From the cell containing the given text, extract its center point as [x, y] coordinate. 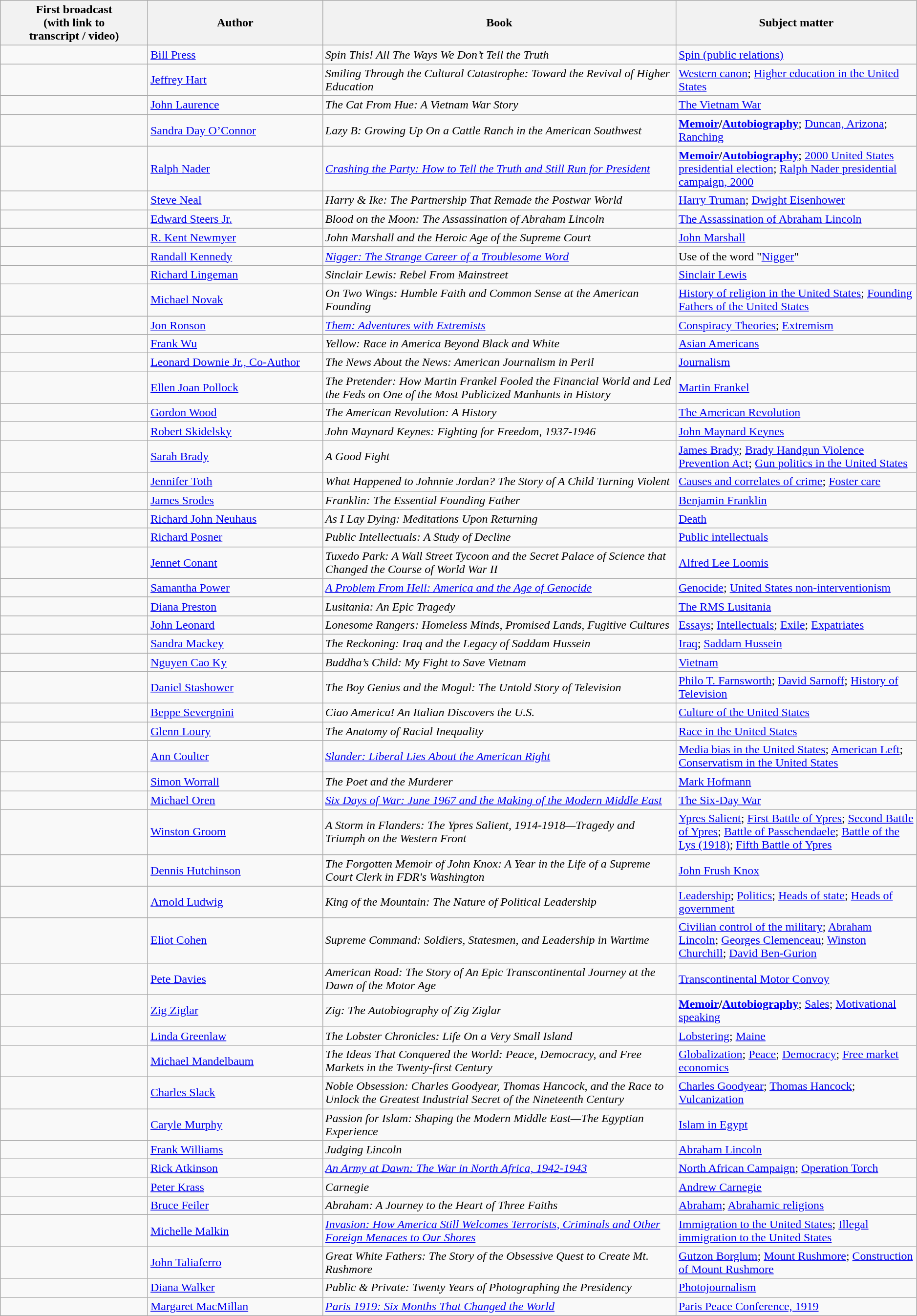
Spin This! All The Ways We Don’t Tell the Truth [499, 55]
Paris 1919: Six Months That Changed the World [499, 1306]
John Maynard Keynes: Fighting for Freedom, 1937-1946 [499, 431]
The News About the News: American Journalism in Peril [499, 362]
Carnegie [499, 1187]
Islam in Egypt [796, 1125]
Causes and correlates of crime; Foster care [796, 482]
Blood on the Moon: The Assassination of Abraham Lincoln [499, 219]
Harry Truman; Dwight Eisenhower [796, 200]
Sandra Mackey [235, 643]
The Lobster Chronicles: Life On a Very Small Island [499, 1036]
Asian Americans [796, 344]
Beppe Severgnini [235, 713]
Abraham: A Journey to the Heart of Three Faiths [499, 1206]
Daniel Stashower [235, 688]
As I Lay Dying: Meditations Upon Returning [499, 519]
Paris Peace Conference, 1919 [796, 1306]
Gutzon Borglum; Mount Rushmore; Construction of Mount Rushmore [796, 1262]
John Laurence [235, 105]
Six Days of War: June 1967 and the Making of the Modern Middle East [499, 800]
Michael Oren [235, 800]
John Taliaferro [235, 1262]
Ralph Nader [235, 169]
Book [499, 23]
Franklin: The Essential Founding Father [499, 500]
Frank Williams [235, 1150]
Supreme Command: Soldiers, Statesmen, and Leadership in Wartime [499, 940]
The American Revolution [796, 413]
Nigger: The Strange Career of a Troublesome Word [499, 256]
Spin (public relations) [796, 55]
Richard Posner [235, 537]
Journalism [796, 362]
R. Kent Newmyer [235, 237]
Dennis Hutchinson [235, 870]
James Srodes [235, 500]
Michael Mandelbaum [235, 1061]
Richard John Neuhaus [235, 519]
A Storm in Flanders: The Ypres Salient, 1914-1918—Tragedy and Triumph on the Western Front [499, 832]
Subject matter [796, 23]
The Cat From Hue: A Vietnam War Story [499, 105]
Death [796, 519]
Bill Press [235, 55]
Genocide; United States non-interventionism [796, 588]
The Pretender: How Martin Frankel Fooled the Financial World and Led the Feds on One of the Most Publicized Manhunts in History [499, 388]
The Ideas That Conquered the World: Peace, Democracy, and Free Markets in the Twenty-first Century [499, 1061]
Pete Davies [235, 979]
Leadership; Politics; Heads of state; Heads of government [796, 902]
The Anatomy of Racial Inequality [499, 731]
Jennifer Toth [235, 482]
The Assassination of Abraham Lincoln [796, 219]
Globalization; Peace; Democracy; Free market economics [796, 1061]
Yellow: Race in America Beyond Black and White [499, 344]
Transcontinental Motor Convoy [796, 979]
Robert Skidelsky [235, 431]
Great White Fathers: The Story of the Obsessive Quest to Create Mt. Rushmore [499, 1262]
Lobstering; Maine [796, 1036]
Abraham Lincoln [796, 1150]
Rick Atkinson [235, 1168]
Steve Neal [235, 200]
Harry & Ike: The Partnership That Remade the Postwar World [499, 200]
Public & Private: Twenty Years of Photographing the Presidency [499, 1288]
John Marshall and the Heroic Age of the Supreme Court [499, 237]
Andrew Carnegie [796, 1187]
Sinclair Lewis [796, 275]
Noble Obsession: Charles Goodyear, Thomas Hancock, and the Race to Unlock the Greatest Industrial Secret of the Nineteenth Century [499, 1092]
Mark Hofmann [796, 782]
Public Intellectuals: A Study of Decline [499, 537]
Sarah Brady [235, 456]
Memoir/Autobiography; Sales; Motivational speaking [796, 1010]
The Vietnam War [796, 105]
Essays; Intellectuals; Exile; Expatriates [796, 625]
Media bias in the United States; American Left; Conservatism in the United States [796, 756]
Arnold Ludwig [235, 902]
The American Revolution: A History [499, 413]
Crashing the Party: How to Tell the Truth and Still Run for President [499, 169]
Zig Ziglar [235, 1010]
History of religion in the United States; Founding Fathers of the United States [796, 300]
Western canon; Higher education in the United States [796, 80]
Vietnam [796, 662]
Diana Walker [235, 1288]
Bruce Feiler [235, 1206]
Samantha Power [235, 588]
Jon Ronson [235, 325]
Tuxedo Park: A Wall Street Tycoon and the Secret Palace of Science that Changed the Course of World War II [499, 563]
Benjamin Franklin [796, 500]
John Marshall [796, 237]
Nguyen Cao Ky [235, 662]
Martin Frankel [796, 388]
Sandra Day O’Connor [235, 130]
The Forgotten Memoir of John Knox: A Year in the Life of a Supreme Court Clerk in FDR's Washington [499, 870]
Judging Lincoln [499, 1150]
Michael Novak [235, 300]
Diana Preston [235, 606]
Linda Greenlaw [235, 1036]
Randall Kennedy [235, 256]
Lazy B: Growing Up On a Cattle Ranch in the American Southwest [499, 130]
Ellen Joan Pollock [235, 388]
Ann Coulter [235, 756]
Conspiracy Theories; Extremism [796, 325]
Margaret MacMillan [235, 1306]
The Poet and the Murderer [499, 782]
Author [235, 23]
Culture of the United States [796, 713]
Smiling Through the Cultural Catastrophe: Toward the Revival of Higher Education [499, 80]
Charles Goodyear; Thomas Hancock; Vulcanization [796, 1092]
Invasion: How America Still Welcomes Terrorists, Criminals and Other Foreign Menaces to Our Shores [499, 1231]
King of the Mountain: The Nature of Political Leadership [499, 902]
Use of the word "Nigger" [796, 256]
Passion for Islam: Shaping the Modern Middle East—The Egyptian Experience [499, 1125]
An Army at Dawn: The War in North Africa, 1942-1943 [499, 1168]
Abraham; Abrahamic religions [796, 1206]
Sinclair Lewis: Rebel From Mainstreet [499, 275]
What Happened to Johnnie Jordan? The Story of A Child Turning Violent [499, 482]
Gordon Wood [235, 413]
Michelle Malkin [235, 1231]
The Six-Day War [796, 800]
Immigration to the United States; Illegal immigration to the United States [796, 1231]
Zig: The Autobiography of Zig Ziglar [499, 1010]
Them: Adventures with Extremists [499, 325]
Ciao America! An Italian Discovers the U.S. [499, 713]
Public intellectuals [796, 537]
Lonesome Rangers: Homeless Minds, Promised Lands, Fugitive Cultures [499, 625]
John Frush Knox [796, 870]
Frank Wu [235, 344]
Jeffrey Hart [235, 80]
American Road: The Story of An Epic Transcontinental Journey at the Dawn of the Motor Age [499, 979]
John Leonard [235, 625]
Alfred Lee Loomis [796, 563]
Philo T. Farnsworth; David Sarnoff; History of Television [796, 688]
Slander: Liberal Lies About the American Right [499, 756]
Eliot Cohen [235, 940]
Peter Krass [235, 1187]
Buddha’s Child: My Fight to Save Vietnam [499, 662]
Photojournalism [796, 1288]
Caryle Murphy [235, 1125]
Glenn Loury [235, 731]
Jennet Conant [235, 563]
Civilian control of the military; Abraham Lincoln; Georges Clemenceau; Winston Churchill; David Ben-Gurion [796, 940]
Memoir/Autobiography; Duncan, Arizona; Ranching [796, 130]
The Boy Genius and the Mogul: The Untold Story of Television [499, 688]
Leonard Downie Jr., Co-Author [235, 362]
Charles Slack [235, 1092]
Winston Groom [235, 832]
Race in the United States [796, 731]
First broadcast(with link totranscript / video) [74, 23]
John Maynard Keynes [796, 431]
Memoir/Autobiography; 2000 United States presidential election; Ralph Nader presidential campaign, 2000 [796, 169]
On Two Wings: Humble Faith and Common Sense at the American Founding [499, 300]
A Problem From Hell: America and the Age of Genocide [499, 588]
Richard Lingeman [235, 275]
A Good Fight [499, 456]
Lusitania: An Epic Tragedy [499, 606]
The Reckoning: Iraq and the Legacy of Saddam Hussein [499, 643]
Edward Steers Jr. [235, 219]
Iraq; Saddam Hussein [796, 643]
North African Campaign; Operation Torch [796, 1168]
The RMS Lusitania [796, 606]
James Brady; Brady Handgun Violence Prevention Act; Gun politics in the United States [796, 456]
Ypres Salient; First Battle of Ypres; Second Battle of Ypres; Battle of Passchendaele; Battle of the Lys (1918); Fifth Battle of Ypres [796, 832]
Simon Worrall [235, 782]
